Output the [X, Y] coordinate of the center of the cell containing the given text.  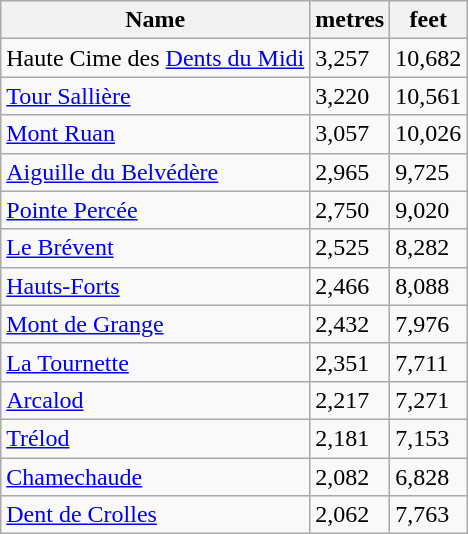
7,976 [428, 324]
2,965 [350, 172]
2,525 [350, 248]
8,282 [428, 248]
Haute Cime des Dents du Midi [156, 58]
7,271 [428, 400]
feet [428, 20]
2,466 [350, 286]
10,682 [428, 58]
Arcalod [156, 400]
3,220 [350, 96]
2,062 [350, 515]
3,257 [350, 58]
Pointe Percée [156, 210]
Chamechaude [156, 477]
10,561 [428, 96]
8,088 [428, 286]
2,351 [350, 362]
Aiguille du Belvédère [156, 172]
La Tournette [156, 362]
10,026 [428, 134]
2,181 [350, 438]
Mont Ruan [156, 134]
7,153 [428, 438]
2,432 [350, 324]
metres [350, 20]
2,082 [350, 477]
7,711 [428, 362]
3,057 [350, 134]
Name [156, 20]
Tour Sallière [156, 96]
7,763 [428, 515]
9,020 [428, 210]
Mont de Grange [156, 324]
Le Brévent [156, 248]
Trélod [156, 438]
6,828 [428, 477]
Dent de Crolles [156, 515]
2,750 [350, 210]
2,217 [350, 400]
Hauts-Forts [156, 286]
9,725 [428, 172]
